Output the [X, Y] coordinate of the center of the cell containing the given text.  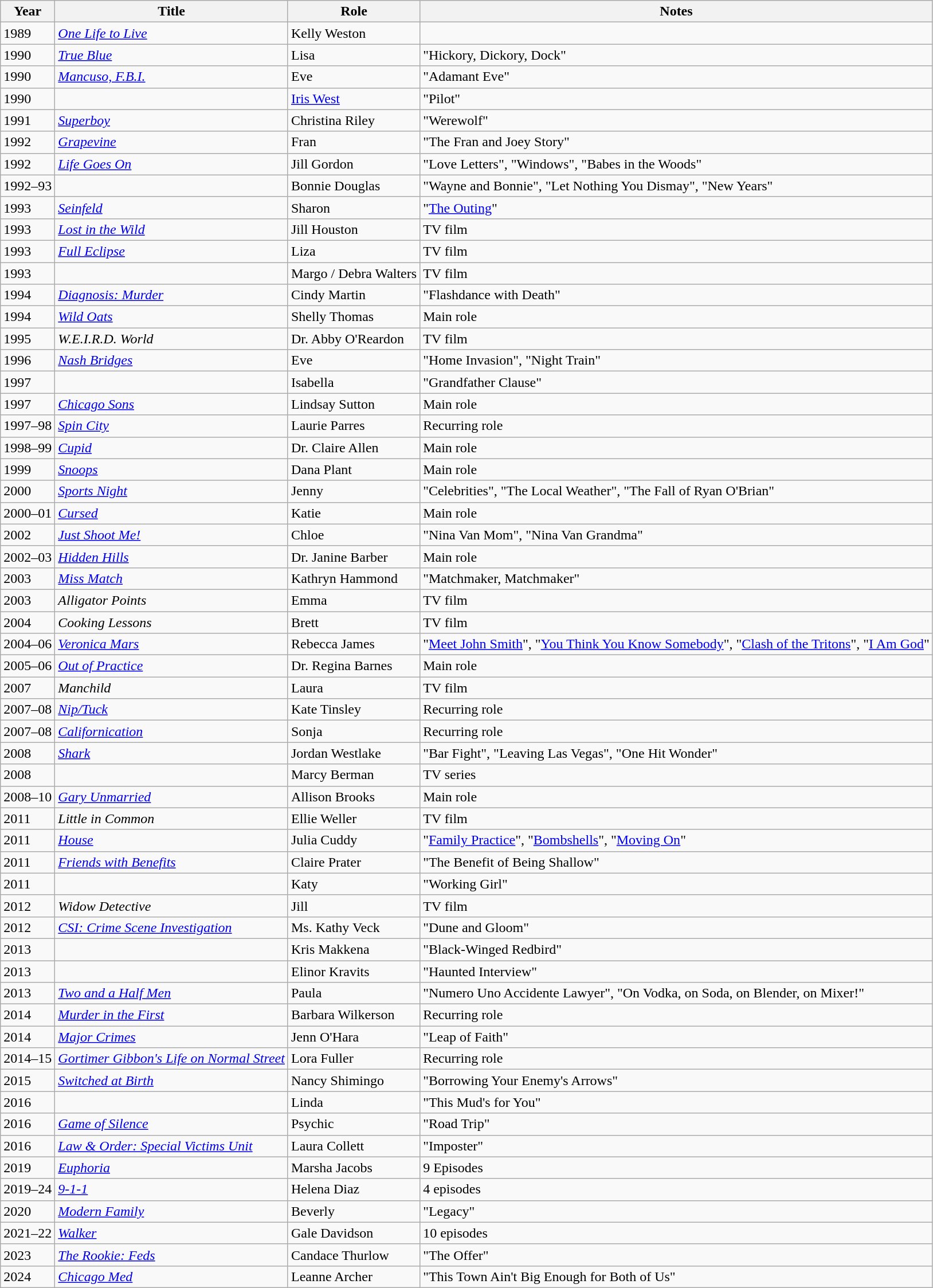
1992–93 [28, 186]
Jill Gordon [354, 164]
Wild Oats [172, 317]
Kris Makkena [354, 949]
Jordan Westlake [354, 753]
"Numero Uno Accidente Lawyer", "On Vodka, on Soda, on Blender, on Mixer!" [676, 993]
CSI: Crime Scene Investigation [172, 927]
Chicago Med [172, 1277]
Brett [354, 622]
Dr. Regina Barnes [354, 666]
Sharon [354, 208]
"Hickory, Dickory, Dock" [676, 55]
"Grandfather Clause" [676, 382]
Superboy [172, 120]
One Life to Live [172, 33]
Seinfeld [172, 208]
Christina Riley [354, 120]
Fran [354, 142]
1997–98 [28, 426]
Shark [172, 753]
"Meet John Smith", "You Think You Know Somebody", "Clash of the Tritons", "I Am God" [676, 644]
"Flashdance with Death" [676, 295]
Spin City [172, 426]
Marsha Jacobs [354, 1168]
Marcy Berman [354, 775]
Dr. Abby O'Reardon [354, 339]
"Legacy" [676, 1211]
4 episodes [676, 1189]
Euphoria [172, 1168]
2023 [28, 1255]
Nash Bridges [172, 361]
Leanne Archer [354, 1277]
Nip/Tuck [172, 710]
Life Goes On [172, 164]
Cupid [172, 448]
"This Town Ain't Big Enough for Both of Us" [676, 1277]
"The Benefit of Being Shallow" [676, 862]
1999 [28, 469]
Jill [354, 906]
Emma [354, 600]
Kelly Weston [354, 33]
Helena Diaz [354, 1189]
Nancy Shimingo [354, 1080]
Manchild [172, 688]
Chloe [354, 535]
Murder in the First [172, 1015]
2015 [28, 1080]
Bonnie Douglas [354, 186]
Gortimer Gibbon's Life on Normal Street [172, 1059]
"This Mud's for You" [676, 1102]
Cursed [172, 513]
Two and a Half Men [172, 993]
9 Episodes [676, 1168]
Cooking Lessons [172, 622]
TV series [676, 775]
Little in Common [172, 819]
9-1-1 [172, 1189]
2020 [28, 1211]
Paula [354, 993]
10 episodes [676, 1233]
Laurie Parres [354, 426]
Julia Cuddy [354, 840]
Lora Fuller [354, 1059]
Walker [172, 1233]
Full Eclipse [172, 251]
Laura Collett [354, 1146]
Margo / Debra Walters [354, 273]
Katy [354, 884]
1989 [28, 33]
Sonja [354, 731]
Claire Prater [354, 862]
Beverly [354, 1211]
2021–22 [28, 1233]
2000–01 [28, 513]
2019 [28, 1168]
Veronica Mars [172, 644]
Hidden Hills [172, 557]
"Love Letters", "Windows", "Babes in the Woods" [676, 164]
Rebecca James [354, 644]
Ellie Weller [354, 819]
Year [28, 11]
2014–15 [28, 1059]
1998–99 [28, 448]
"Borrowing Your Enemy's Arrows" [676, 1080]
"Leap of Faith" [676, 1037]
2024 [28, 1277]
Dana Plant [354, 469]
Kathryn Hammond [354, 578]
2004–06 [28, 644]
Isabella [354, 382]
Jenn O'Hara [354, 1037]
Sports Night [172, 491]
Liza [354, 251]
"Haunted Interview" [676, 972]
"Working Girl" [676, 884]
Dr. Claire Allen [354, 448]
2019–24 [28, 1189]
"The Offer" [676, 1255]
Modern Family [172, 1211]
Law & Order: Special Victims Unit [172, 1146]
The Rookie: Feds [172, 1255]
Role [354, 11]
Out of Practice [172, 666]
Alligator Points [172, 600]
2002–03 [28, 557]
Lisa [354, 55]
Just Shoot Me! [172, 535]
"Nina Van Mom", "Nina Van Grandma" [676, 535]
Candace Thurlow [354, 1255]
"Wayne and Bonnie", "Let Nothing You Dismay", "New Years" [676, 186]
2004 [28, 622]
2002 [28, 535]
Laura [354, 688]
"The Fran and Joey Story" [676, 142]
Gale Davidson [354, 1233]
Title [172, 11]
Major Crimes [172, 1037]
Gary Unmarried [172, 797]
2000 [28, 491]
Barbara Wilkerson [354, 1015]
Miss Match [172, 578]
Diagnosis: Murder [172, 295]
"Matchmaker, Matchmaker" [676, 578]
Iris West [354, 99]
"Celebrities", "The Local Weather", "The Fall of Ryan O'Brian" [676, 491]
Mancuso, F.B.I. [172, 77]
"Road Trip" [676, 1124]
Friends with Benefits [172, 862]
Allison Brooks [354, 797]
"Imposter" [676, 1146]
W.E.I.R.D. World [172, 339]
True Blue [172, 55]
Notes [676, 11]
Elinor Kravits [354, 972]
"Bar Fight", "Leaving Las Vegas", "One Hit Wonder" [676, 753]
"The Outing" [676, 208]
Dr. Janine Barber [354, 557]
Kate Tinsley [354, 710]
Katie [354, 513]
"Home Invasion", "Night Train" [676, 361]
Shelly Thomas [354, 317]
Linda [354, 1102]
2008–10 [28, 797]
Snoops [172, 469]
2007 [28, 688]
Jill Houston [354, 229]
Jenny [354, 491]
"Family Practice", "Bombshells", "Moving On" [676, 840]
Psychic [354, 1124]
Grapevine [172, 142]
Game of Silence [172, 1124]
Californication [172, 731]
Chicago Sons [172, 404]
1995 [28, 339]
"Pilot" [676, 99]
Cindy Martin [354, 295]
Lindsay Sutton [354, 404]
Switched at Birth [172, 1080]
"Adamant Eve" [676, 77]
House [172, 840]
Widow Detective [172, 906]
"Black-Winged Redbird" [676, 949]
Ms. Kathy Veck [354, 927]
"Werewolf" [676, 120]
Lost in the Wild [172, 229]
1996 [28, 361]
"Dune and Gloom" [676, 927]
1991 [28, 120]
2005–06 [28, 666]
